Find where the given text appears and provide that cell's center as [X, Y] coordinate. 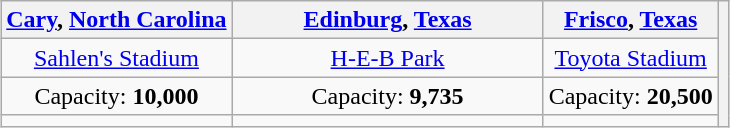
Capacity: 20,500 [630, 96]
H-E-B Park [388, 58]
Capacity: 10,000 [116, 96]
Edinburg, Texas [388, 20]
Capacity: 9,735 [388, 96]
Toyota Stadium [630, 58]
Frisco, Texas [630, 20]
Cary, North Carolina [116, 20]
Sahlen's Stadium [116, 58]
